Determine the [x, y] coordinate at the center of the cell enclosing the given text.  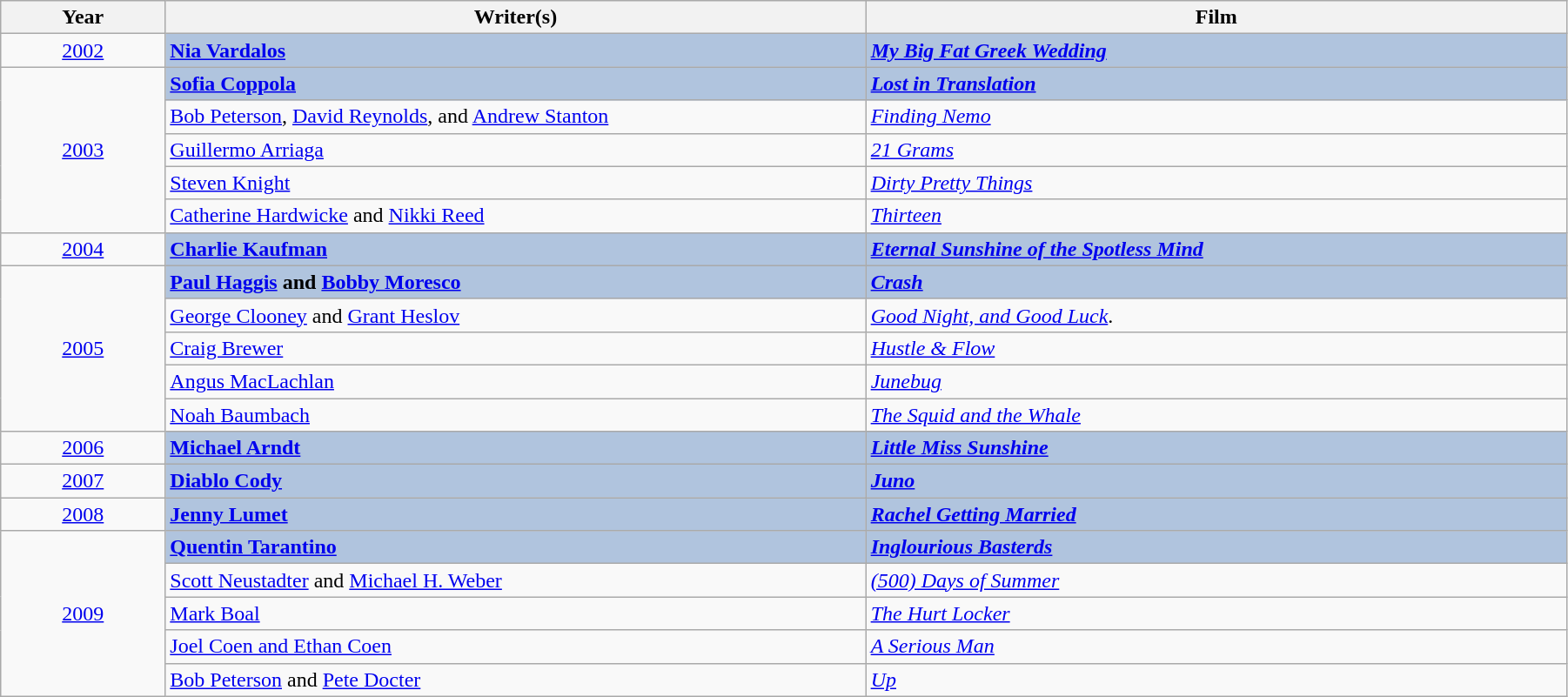
Little Miss Sunshine [1216, 448]
George Clooney and Grant Heslov [515, 315]
2009 [84, 613]
Dirty Pretty Things [1216, 183]
Mark Boal [515, 613]
Hustle & Flow [1216, 348]
Film [1216, 17]
Writer(s) [515, 17]
Finding Nemo [1216, 117]
Up [1216, 680]
2008 [84, 514]
Crash [1216, 282]
Craig Brewer [515, 348]
Jenny Lumet [515, 514]
Inglourious Basterds [1216, 547]
Nia Vardalos [515, 50]
Diablo Cody [515, 481]
2006 [84, 448]
Eternal Sunshine of the Spotless Mind [1216, 249]
Paul Haggis and Bobby Moresco [515, 282]
Joel Coen and Ethan Coen [515, 647]
Bob Peterson and Pete Docter [515, 680]
2003 [84, 150]
My Big Fat Greek Wedding [1216, 50]
2002 [84, 50]
The Squid and the Whale [1216, 415]
Steven Knight [515, 183]
Noah Baumbach [515, 415]
A Serious Man [1216, 647]
Bob Peterson, David Reynolds, and Andrew Stanton [515, 117]
Michael Arndt [515, 448]
Year [84, 17]
The Hurt Locker [1216, 613]
Lost in Translation [1216, 84]
2005 [84, 348]
Scott Neustadter and Michael H. Weber [515, 580]
Angus MacLachlan [515, 381]
Charlie Kaufman [515, 249]
Quentin Tarantino [515, 547]
Junebug [1216, 381]
Good Night, and Good Luck. [1216, 315]
Juno [1216, 481]
(500) Days of Summer [1216, 580]
2004 [84, 249]
Guillermo Arriaga [515, 150]
Sofia Coppola [515, 84]
Catherine Hardwicke and Nikki Reed [515, 216]
21 Grams [1216, 150]
2007 [84, 481]
Rachel Getting Married [1216, 514]
Thirteen [1216, 216]
